Capture the cell that displays the provided text and extract its [X, Y] central coordinate. 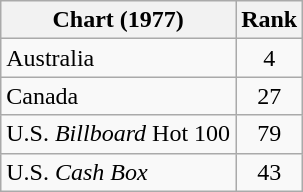
Chart (1977) [118, 20]
79 [270, 134]
U.S. Cash Box [118, 172]
27 [270, 96]
U.S. Billboard Hot 100 [118, 134]
43 [270, 172]
4 [270, 58]
Australia [118, 58]
Rank [270, 20]
Canada [118, 96]
